Output the [x, y] coordinate of the center of the cell containing the given text.  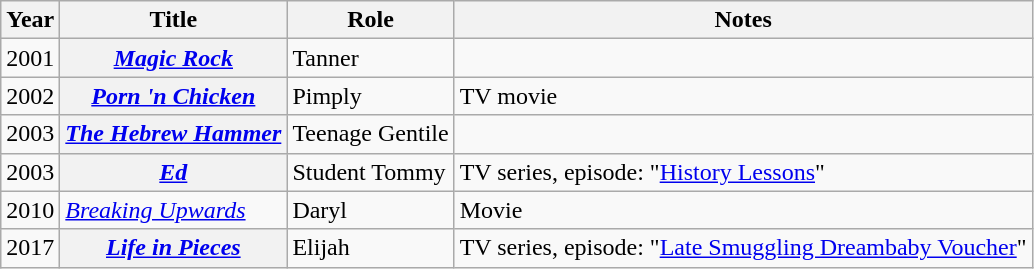
Teenage Gentile [370, 134]
2001 [30, 58]
Tanner [370, 58]
Notes [743, 20]
Year [30, 20]
The Hebrew Hammer [174, 134]
Daryl [370, 210]
Life in Pieces [174, 248]
TV series, episode: "Late Smuggling Dreambaby Voucher" [743, 248]
2017 [30, 248]
TV movie [743, 96]
Title [174, 20]
Ed [174, 172]
2002 [30, 96]
Movie [743, 210]
Porn 'n Chicken [174, 96]
Pimply [370, 96]
TV series, episode: "History Lessons" [743, 172]
Magic Rock [174, 58]
Student Tommy [370, 172]
Breaking Upwards [174, 210]
2010 [30, 210]
Elijah [370, 248]
Role [370, 20]
